Determine the (x, y) coordinate at the center of the cell enclosing the given text.  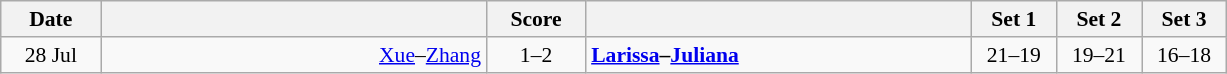
1–2 (536, 55)
Set 1 (1014, 19)
28 Jul (51, 55)
Set 3 (1184, 19)
Larissa–Juliana (778, 55)
Score (536, 19)
19–21 (1098, 55)
Xue–Zhang (294, 55)
Set 2 (1098, 19)
16–18 (1184, 55)
21–19 (1014, 55)
Date (51, 19)
